Capture the cell that displays the provided text and extract its [X, Y] central coordinate. 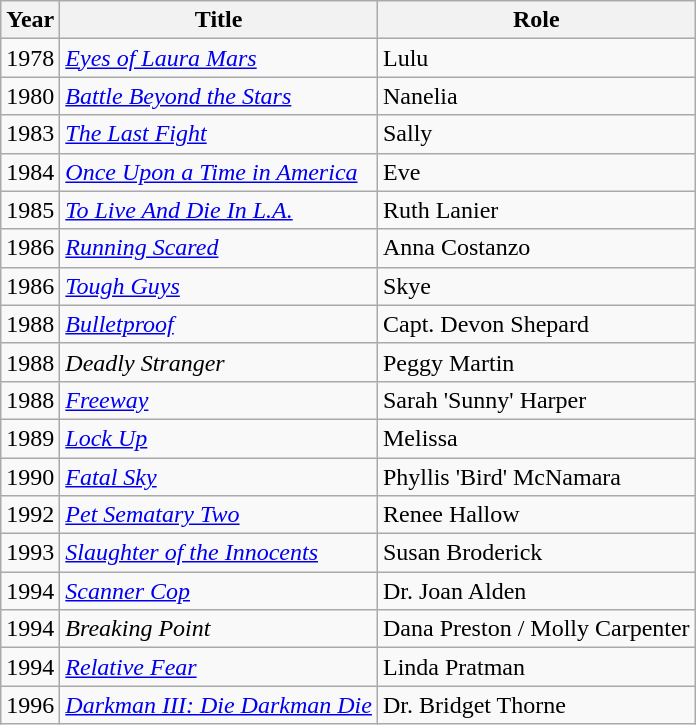
Peggy Martin [536, 362]
Dr. Bridget Thorne [536, 705]
Anna Costanzo [536, 248]
Deadly Stranger [219, 362]
Sarah 'Sunny' Harper [536, 400]
Ruth Lanier [536, 210]
Melissa [536, 438]
Capt. Devon Shepard [536, 324]
Slaughter of the Innocents [219, 553]
Darkman III: Die Darkman Die [219, 705]
1984 [30, 172]
Phyllis 'Bird' McNamara [536, 477]
Dana Preston / Molly Carpenter [536, 629]
Renee Hallow [536, 515]
1992 [30, 515]
1980 [30, 96]
To Live And Die In L.A. [219, 210]
1978 [30, 58]
1993 [30, 553]
Role [536, 20]
Battle Beyond the Stars [219, 96]
The Last Fight [219, 134]
Nanelia [536, 96]
1996 [30, 705]
Breaking Point [219, 629]
1985 [30, 210]
Tough Guys [219, 286]
1983 [30, 134]
Pet Sematary Two [219, 515]
1989 [30, 438]
Skye [536, 286]
Freeway [219, 400]
Fatal Sky [219, 477]
Eve [536, 172]
Relative Fear [219, 667]
Scanner Cop [219, 591]
Running Scared [219, 248]
Sally [536, 134]
Lock Up [219, 438]
Susan Broderick [536, 553]
1990 [30, 477]
Once Upon a Time in America [219, 172]
Dr. Joan Alden [536, 591]
Year [30, 20]
Bulletproof [219, 324]
Eyes of Laura Mars [219, 58]
Title [219, 20]
Lulu [536, 58]
Linda Pratman [536, 667]
